Determine the [x, y] coordinate at the center of the cell enclosing the given text.  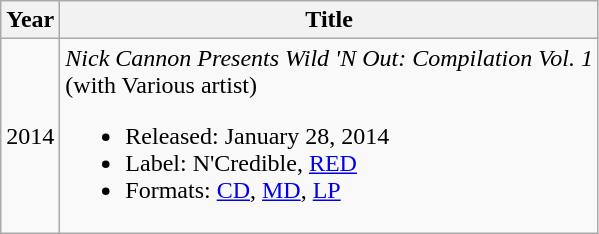
Nick Cannon Presents Wild 'N Out: Compilation Vol. 1(with Various artist)Released: January 28, 2014Label: N'Credible, REDFormats: CD, MD, LP [330, 136]
Title [330, 20]
2014 [30, 136]
Year [30, 20]
